Capture the cell that displays the provided text and extract its [x, y] central coordinate. 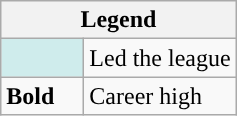
Legend [118, 20]
Career high [160, 96]
Bold [42, 96]
Led the league [160, 58]
